Determine the [X, Y] coordinate at the center of the cell enclosing the given text.  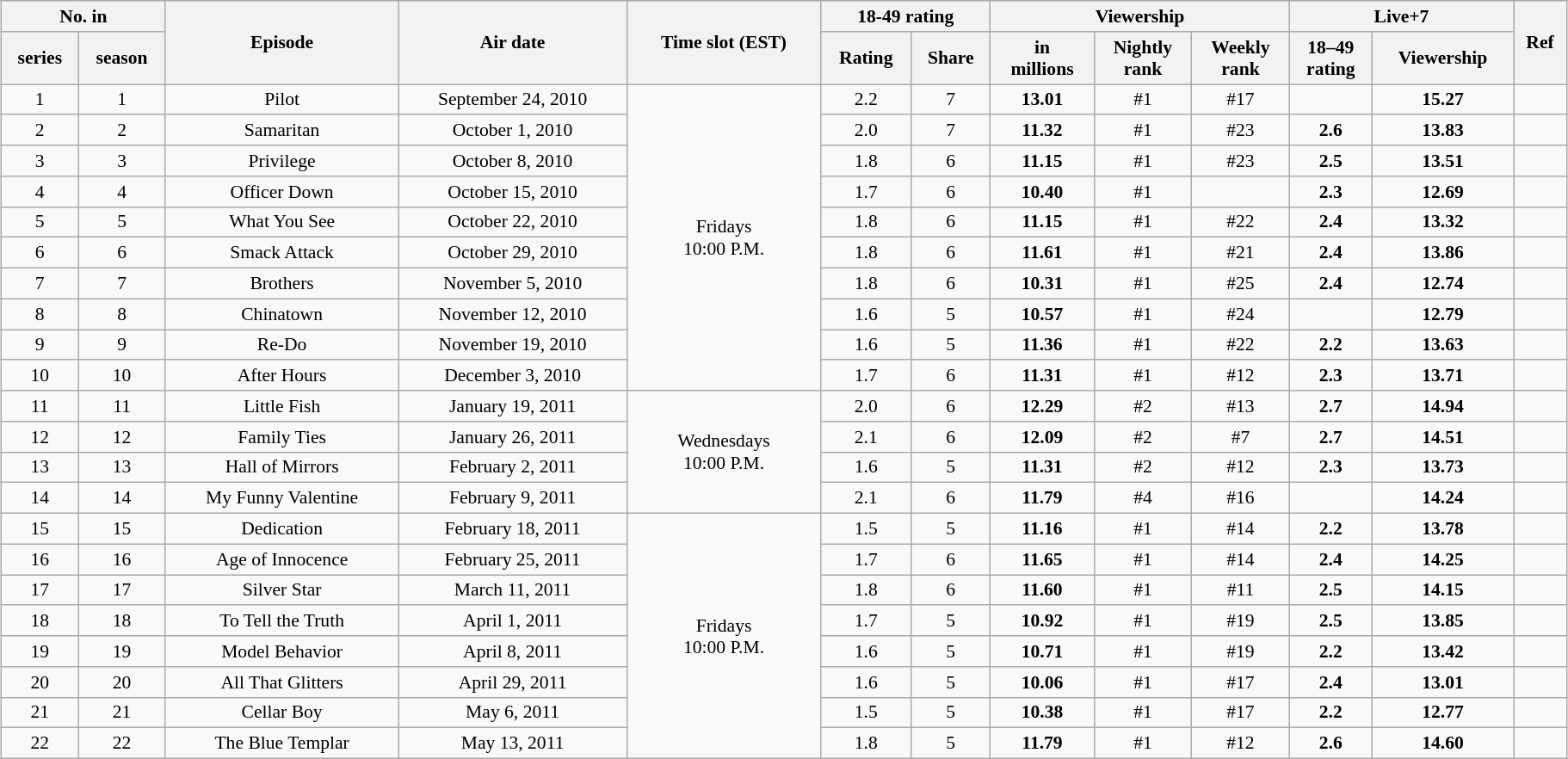
Samaritan [282, 131]
Ref [1540, 43]
14.15 [1442, 590]
13.32 [1442, 222]
Cellar Boy [282, 713]
Rating [866, 59]
#7 [1241, 437]
Model Behavior [282, 651]
November 5, 2010 [513, 284]
10.31 [1042, 284]
February 18, 2011 [513, 529]
#4 [1143, 498]
Hall of Mirrors [282, 467]
14.24 [1442, 498]
14.51 [1442, 437]
October 1, 2010 [513, 131]
12.29 [1042, 406]
14.94 [1442, 406]
14.25 [1442, 559]
13.63 [1442, 345]
Share [951, 59]
Privilege [282, 161]
13.51 [1442, 161]
November 12, 2010 [513, 314]
Age of Innocence [282, 559]
After Hours [282, 376]
15.27 [1442, 100]
13.78 [1442, 529]
13.86 [1442, 253]
All That Glitters [282, 682]
series [40, 59]
Dedication [282, 529]
What You See [282, 222]
April 8, 2011 [513, 651]
12.79 [1442, 314]
April 1, 2011 [513, 621]
10.71 [1042, 651]
Little Fish [282, 406]
Smack Attack [282, 253]
May 6, 2011 [513, 713]
October 8, 2010 [513, 161]
Weekly rank [1241, 59]
11.60 [1042, 590]
November 19, 2010 [513, 345]
11.61 [1042, 253]
13.83 [1442, 131]
10.57 [1042, 314]
The Blue Templar [282, 744]
October 22, 2010 [513, 222]
Silver Star [282, 590]
April 29, 2011 [513, 682]
13.42 [1442, 651]
February 9, 2011 [513, 498]
February 25, 2011 [513, 559]
January 26, 2011 [513, 437]
18-49 rating [905, 16]
Time slot (EST) [724, 43]
No. in [84, 16]
10.40 [1042, 192]
12.69 [1442, 192]
13.73 [1442, 467]
in millions [1042, 59]
Officer Down [282, 192]
My Funny Valentine [282, 498]
12.74 [1442, 284]
Re-Do [282, 345]
#21 [1241, 253]
12.09 [1042, 437]
10.38 [1042, 713]
March 11, 2011 [513, 590]
February 2, 2011 [513, 467]
October 15, 2010 [513, 192]
10.92 [1042, 621]
Air date [513, 43]
Nightly rank [1143, 59]
12.77 [1442, 713]
18–49 rating [1330, 59]
11.36 [1042, 345]
Live+7 [1401, 16]
13.85 [1442, 621]
#24 [1241, 314]
September 24, 2010 [513, 100]
Wednesdays10:00 P.M. [724, 452]
14.60 [1442, 744]
#13 [1241, 406]
Pilot [282, 100]
#25 [1241, 284]
Family Ties [282, 437]
13.71 [1442, 376]
Brothers [282, 284]
October 29, 2010 [513, 253]
11.32 [1042, 131]
season [122, 59]
To Tell the Truth [282, 621]
January 19, 2011 [513, 406]
May 13, 2011 [513, 744]
#11 [1241, 590]
#16 [1241, 498]
11.65 [1042, 559]
11.16 [1042, 529]
December 3, 2010 [513, 376]
10.06 [1042, 682]
Episode [282, 43]
Chinatown [282, 314]
